Extract the [x, y] coordinate from the center of the cell holding the provided text.  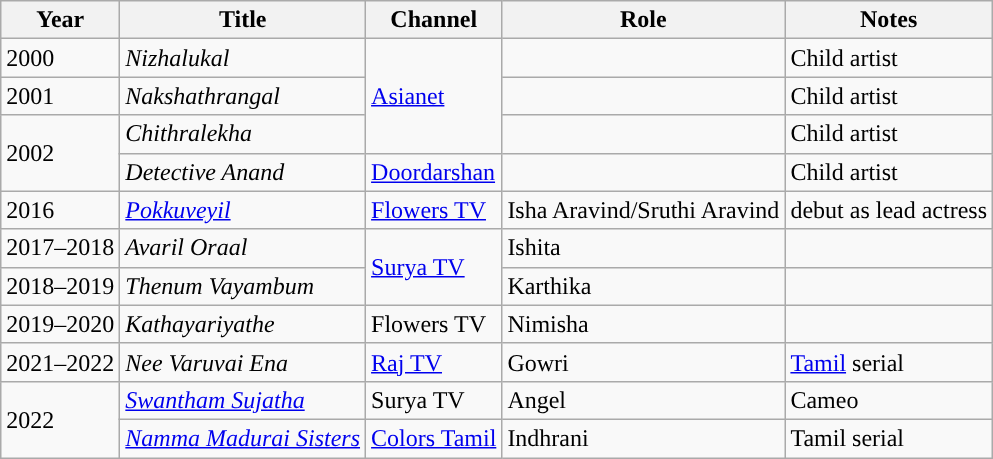
2002 [60, 153]
Detective Anand [243, 172]
2021–2022 [60, 362]
Nee Varuvai Ena [243, 362]
Gowri [644, 362]
Channel [434, 20]
Namma Madurai Sisters [243, 438]
Notes [889, 20]
debut as lead actress [889, 210]
Cameo [889, 400]
Kathayariyathe [243, 324]
Ishita [644, 248]
Doordarshan [434, 172]
2019–2020 [60, 324]
Nakshathrangal [243, 96]
Asianet [434, 96]
2016 [60, 210]
Chithralekha [243, 134]
Year [60, 20]
Isha Aravind/Sruthi Aravind [644, 210]
2017–2018 [60, 248]
Role [644, 20]
2001 [60, 96]
2018–2019 [60, 286]
Karthika [644, 286]
Thenum Vayambum [243, 286]
Angel [644, 400]
Raj TV [434, 362]
Avaril Oraal [243, 248]
Swantham Sujatha [243, 400]
Title [243, 20]
Pokkuveyil [243, 210]
Nimisha [644, 324]
Nizhalukal [243, 58]
Colors Tamil [434, 438]
Indhrani [644, 438]
2000 [60, 58]
2022 [60, 419]
